Determine the [x, y] coordinate at the center of the cell enclosing the given text.  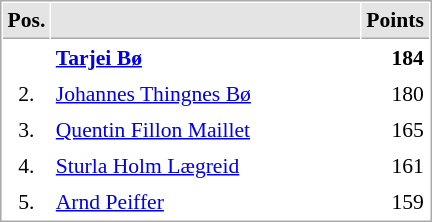
4. [26, 165]
159 [396, 201]
3. [26, 129]
Tarjei Bø [206, 57]
180 [396, 93]
Points [396, 21]
Pos. [26, 21]
5. [26, 201]
Quentin Fillon Maillet [206, 129]
2. [26, 93]
Johannes Thingnes Bø [206, 93]
184 [396, 57]
Arnd Peiffer [206, 201]
161 [396, 165]
165 [396, 129]
Sturla Holm Lægreid [206, 165]
